From the cell containing the given text, extract its center point as (X, Y) coordinate. 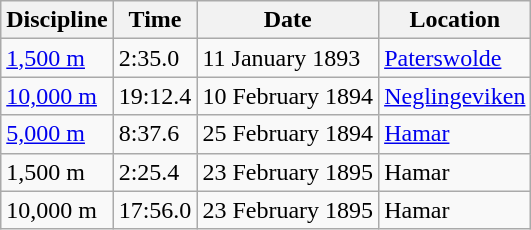
19:12.4 (155, 96)
11 January 1893 (288, 58)
2:25.4 (155, 172)
Paterswolde (455, 58)
17:56.0 (155, 210)
8:37.6 (155, 134)
25 February 1894 (288, 134)
Neglingeviken (455, 96)
5,000 m (57, 134)
Date (288, 20)
2:35.0 (155, 58)
10 February 1894 (288, 96)
Discipline (57, 20)
Location (455, 20)
Time (155, 20)
